Capture the cell that displays the provided text and extract its (X, Y) central coordinate. 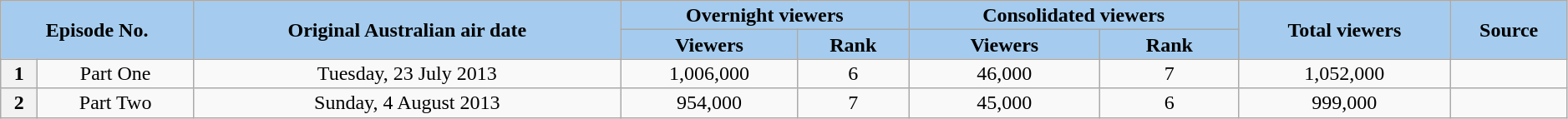
Tuesday, 23 July 2013 (407, 73)
Part Two (115, 103)
Overnight viewers (764, 15)
1,006,000 (709, 73)
954,000 (709, 103)
Total viewers (1345, 30)
46,000 (1004, 73)
1 (19, 73)
1,052,000 (1345, 73)
Part One (115, 73)
45,000 (1004, 103)
Consolidated viewers (1074, 15)
Original Australian air date (407, 30)
999,000 (1345, 103)
Source (1509, 30)
Episode No. (97, 30)
2 (19, 103)
Sunday, 4 August 2013 (407, 103)
